Return the (X, Y) coordinate for the center point of the cell that contains the specified text.  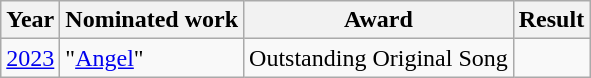
Result (551, 20)
Award (379, 20)
Year (30, 20)
2023 (30, 58)
Nominated work (152, 20)
"Angel" (152, 58)
Outstanding Original Song (379, 58)
